Provide the (x, y) coordinate of the cell's center where the given text is located.  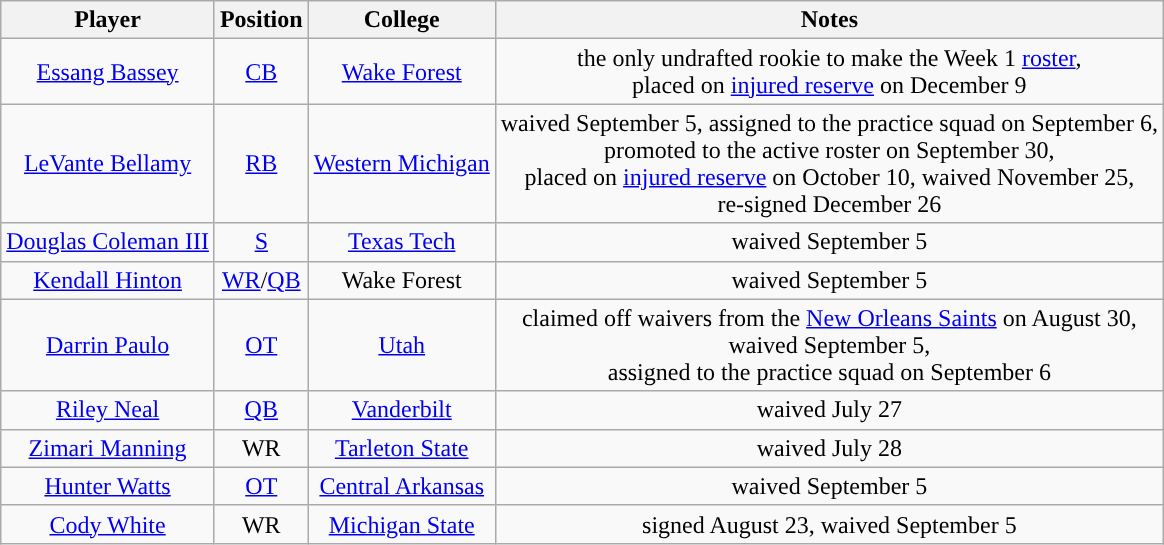
waived July 27 (829, 410)
College (402, 20)
Essang Bassey (108, 72)
Darrin Paulo (108, 345)
Utah (402, 345)
Kendall Hinton (108, 280)
Tarleton State (402, 448)
Michigan State (402, 524)
signed August 23, waived September 5 (829, 524)
Texas Tech (402, 242)
Riley Neal (108, 410)
CB (261, 72)
Position (261, 20)
LeVante Bellamy (108, 164)
Zimari Manning (108, 448)
Notes (829, 20)
Douglas Coleman III (108, 242)
Player (108, 20)
the only undrafted rookie to make the Week 1 roster,placed on injured reserve on December 9 (829, 72)
Vanderbilt (402, 410)
RB (261, 164)
Hunter Watts (108, 486)
Western Michigan (402, 164)
Cody White (108, 524)
claimed off waivers from the New Orleans Saints on August 30,waived September 5,assigned to the practice squad on September 6 (829, 345)
WR/QB (261, 280)
waived July 28 (829, 448)
S (261, 242)
QB (261, 410)
Central Arkansas (402, 486)
